Identify which cell holds the provided text, then report its [x, y] central coordinate. 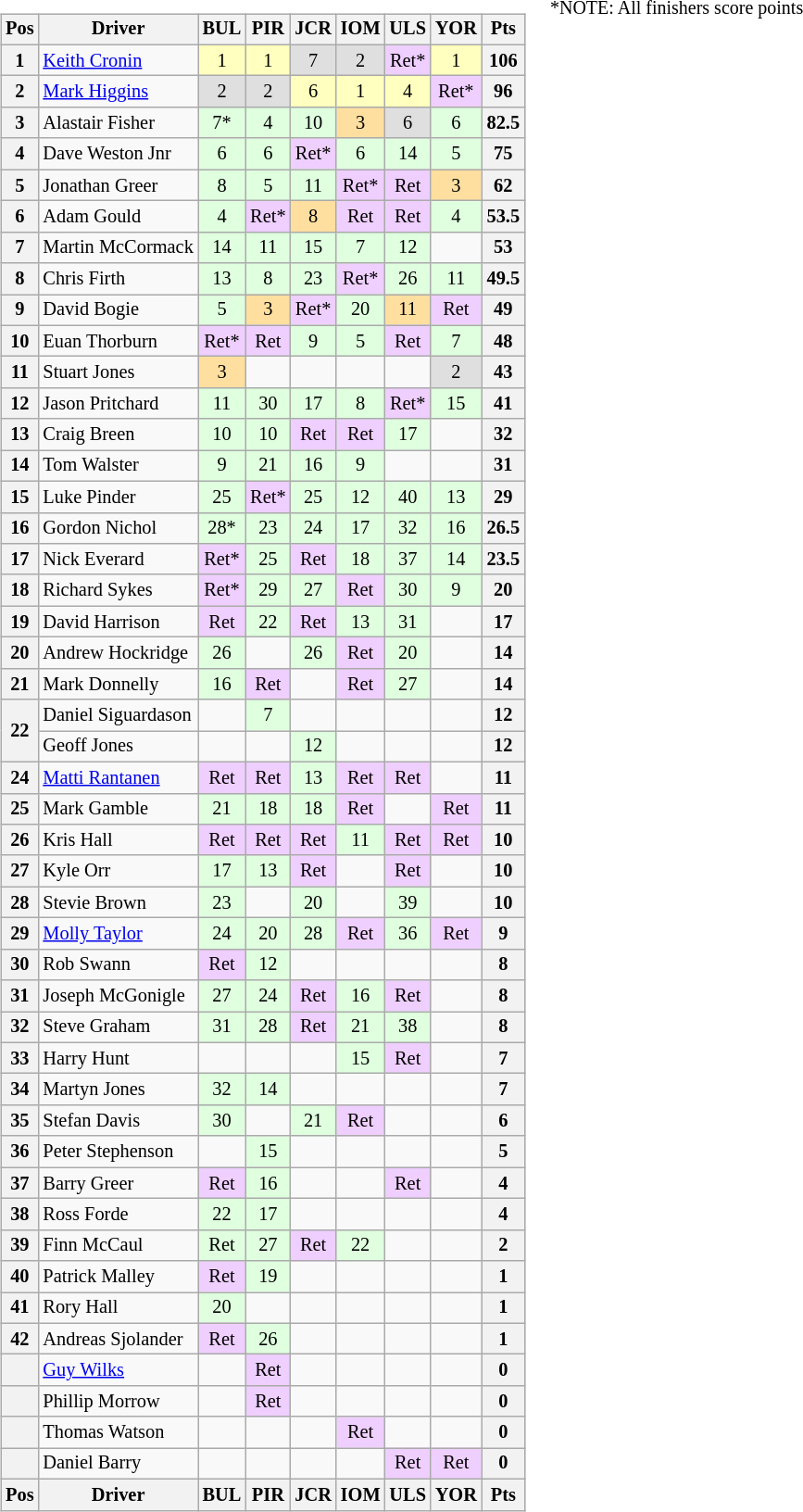
Martyn Jones [118, 1090]
Phillip Morrow [118, 1402]
Thomas Watson [118, 1432]
42 [19, 1339]
Keith Cronin [118, 60]
Molly Taylor [118, 934]
Adam Gould [118, 217]
53 [504, 247]
Jonathan Greer [118, 185]
Andrew Hockridge [118, 653]
Tom Walster [118, 466]
49.5 [504, 279]
33 [19, 1058]
Steve Graham [118, 1027]
Euan Thorburn [118, 341]
Mark Gamble [118, 809]
34 [19, 1090]
Craig Breen [118, 435]
Rory Hall [118, 1308]
Luke Pinder [118, 497]
Richard Sykes [118, 590]
35 [19, 1121]
26.5 [504, 528]
Jason Pritchard [118, 404]
106 [504, 60]
Geoff Jones [118, 747]
Joseph McGonigle [118, 996]
Dave Weston Jnr [118, 154]
Matti Rantanen [118, 777]
Peter Stephenson [118, 1152]
Nick Everard [118, 560]
Andreas Sjolander [118, 1339]
Kris Hall [118, 840]
75 [504, 154]
David Bogie [118, 310]
Gordon Nichol [118, 528]
28* [222, 528]
23.5 [504, 560]
Patrick Malley [118, 1277]
Ross Forde [118, 1215]
7* [222, 123]
Mark Donnelly [118, 684]
Stuart Jones [118, 372]
Stefan Davis [118, 1121]
62 [504, 185]
Stevie Brown [118, 902]
Rob Swann [118, 964]
Daniel Siguardason [118, 715]
Kyle Orr [118, 871]
49 [504, 310]
53.5 [504, 217]
Chris Firth [118, 279]
Alastair Fisher [118, 123]
43 [504, 372]
Barry Greer [118, 1183]
82.5 [504, 123]
Finn McCaul [118, 1245]
Guy Wilks [118, 1370]
David Harrison [118, 622]
Harry Hunt [118, 1058]
Martin McCormack [118, 247]
Daniel Barry [118, 1464]
Mark Higgins [118, 92]
48 [504, 341]
96 [504, 92]
